Find where the given text appears and provide that cell's center as (x, y) coordinate. 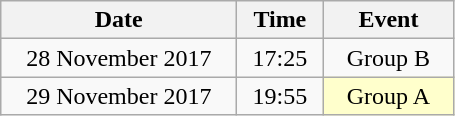
Time (280, 20)
Date (119, 20)
Event (388, 20)
Group A (388, 96)
Group B (388, 58)
17:25 (280, 58)
29 November 2017 (119, 96)
28 November 2017 (119, 58)
19:55 (280, 96)
